Find where the given text appears and provide that cell's center as [X, Y] coordinate. 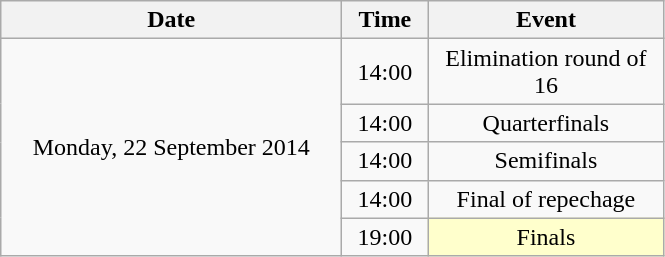
Time [385, 20]
Finals [546, 237]
Event [546, 20]
Quarterfinals [546, 123]
Final of repechage [546, 199]
19:00 [385, 237]
Date [172, 20]
Elimination round of 16 [546, 72]
Semifinals [546, 161]
Monday, 22 September 2014 [172, 148]
